Capture the cell that displays the provided text and extract its (X, Y) central coordinate. 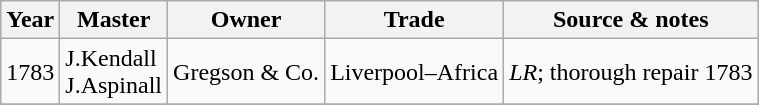
Owner (246, 20)
Liverpool–Africa (414, 72)
Gregson & Co. (246, 72)
Source & notes (631, 20)
Year (30, 20)
LR; thorough repair 1783 (631, 72)
Master (114, 20)
J.KendallJ.Aspinall (114, 72)
Trade (414, 20)
1783 (30, 72)
